Scan for the cell matching the given text and deliver its (x, y) coordinate at center. 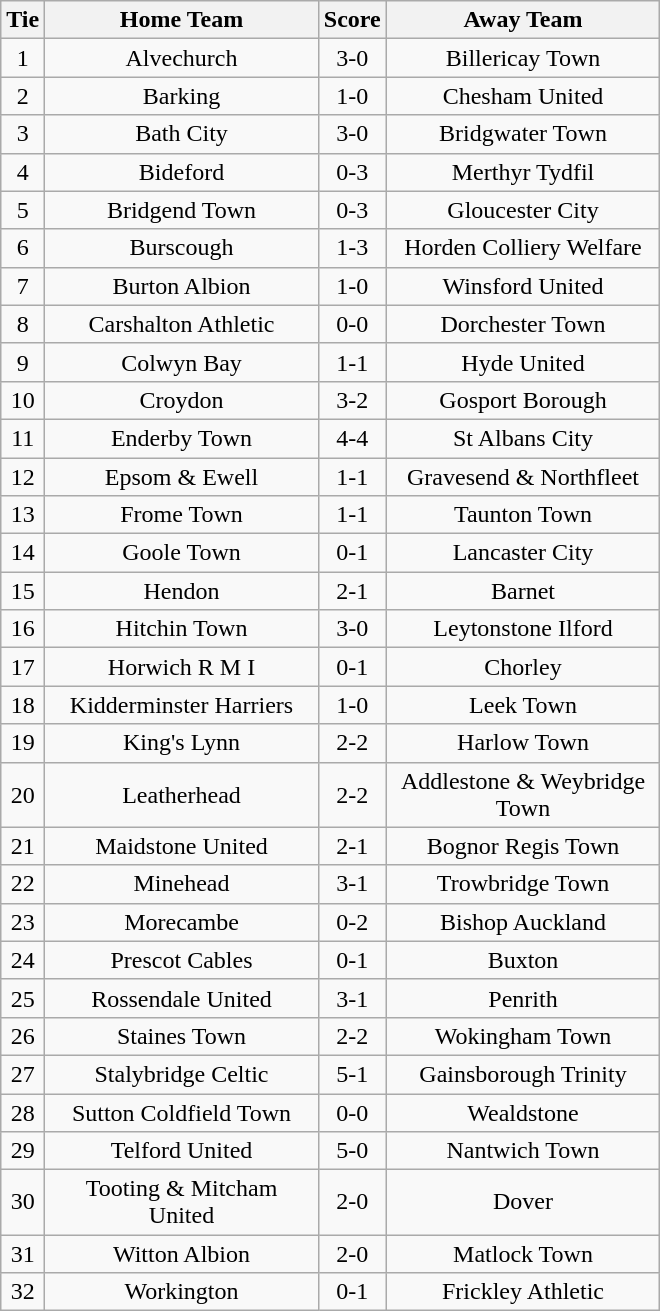
5-1 (352, 1074)
Tie (23, 20)
25 (23, 998)
1-3 (352, 248)
16 (23, 629)
Staines Town (182, 1036)
4-4 (352, 438)
Croydon (182, 400)
21 (23, 846)
Harlow Town (523, 743)
17 (23, 667)
24 (23, 960)
Horwich R M I (182, 667)
Maidstone United (182, 846)
22 (23, 884)
32 (23, 1292)
10 (23, 400)
Nantwich Town (523, 1151)
8 (23, 324)
Chesham United (523, 96)
Colwyn Bay (182, 362)
Epsom & Ewell (182, 477)
Bridgwater Town (523, 134)
Rossendale United (182, 998)
Gainsborough Trinity (523, 1074)
28 (23, 1113)
Goole Town (182, 553)
6 (23, 248)
Barnet (523, 591)
30 (23, 1202)
Gravesend & Northfleet (523, 477)
Sutton Coldfield Town (182, 1113)
Telford United (182, 1151)
Leatherhead (182, 794)
0-2 (352, 922)
Bath City (182, 134)
Wealdstone (523, 1113)
Prescot Cables (182, 960)
Taunton Town (523, 515)
Gloucester City (523, 210)
26 (23, 1036)
3-2 (352, 400)
14 (23, 553)
31 (23, 1254)
12 (23, 477)
4 (23, 172)
Frome Town (182, 515)
Bridgend Town (182, 210)
9 (23, 362)
Away Team (523, 20)
Frickley Athletic (523, 1292)
Horden Colliery Welfare (523, 248)
Morecambe (182, 922)
Workington (182, 1292)
Minehead (182, 884)
Hendon (182, 591)
Hitchin Town (182, 629)
Score (352, 20)
1 (23, 58)
Dorchester Town (523, 324)
15 (23, 591)
Enderby Town (182, 438)
Matlock Town (523, 1254)
19 (23, 743)
Trowbridge Town (523, 884)
Billericay Town (523, 58)
Addlestone & Weybridge Town (523, 794)
Winsford United (523, 286)
20 (23, 794)
Bishop Auckland (523, 922)
Leytonstone Ilford (523, 629)
Burton Albion (182, 286)
13 (23, 515)
Wokingham Town (523, 1036)
5-0 (352, 1151)
23 (23, 922)
Gosport Borough (523, 400)
Tooting & Mitcham United (182, 1202)
Bognor Regis Town (523, 846)
7 (23, 286)
Kidderminster Harriers (182, 705)
Carshalton Athletic (182, 324)
3 (23, 134)
Alvechurch (182, 58)
11 (23, 438)
Dover (523, 1202)
29 (23, 1151)
Merthyr Tydfil (523, 172)
Burscough (182, 248)
Witton Albion (182, 1254)
2 (23, 96)
Stalybridge Celtic (182, 1074)
18 (23, 705)
27 (23, 1074)
Barking (182, 96)
Home Team (182, 20)
Hyde United (523, 362)
Buxton (523, 960)
5 (23, 210)
Chorley (523, 667)
King's Lynn (182, 743)
Lancaster City (523, 553)
Bideford (182, 172)
Leek Town (523, 705)
Penrith (523, 998)
St Albans City (523, 438)
